Pinpoint the cell where the given text exists, returning its (x, y) midpoint coordinate. 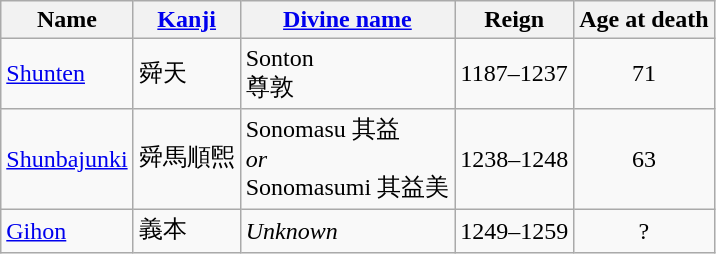
Shunbajunki (67, 158)
Sonton尊敦 (347, 74)
1249–1259 (514, 230)
1238–1248 (514, 158)
Kanji (186, 20)
Name (67, 20)
Shunten (67, 74)
Gihon (67, 230)
Age at death (644, 20)
1187–1237 (514, 74)
舜天 (186, 74)
義本 (186, 230)
? (644, 230)
Sonomasu 其益orSonomasumi 其益美 (347, 158)
63 (644, 158)
舜馬順煕 (186, 158)
Unknown (347, 230)
Divine name (347, 20)
71 (644, 74)
Reign (514, 20)
